Return (x, y) of the center of cell containing provided text 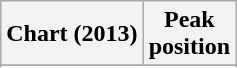
Chart (2013) (72, 34)
Peakposition (189, 34)
